Scan for the cell matching the given text and deliver its (x, y) coordinate at center. 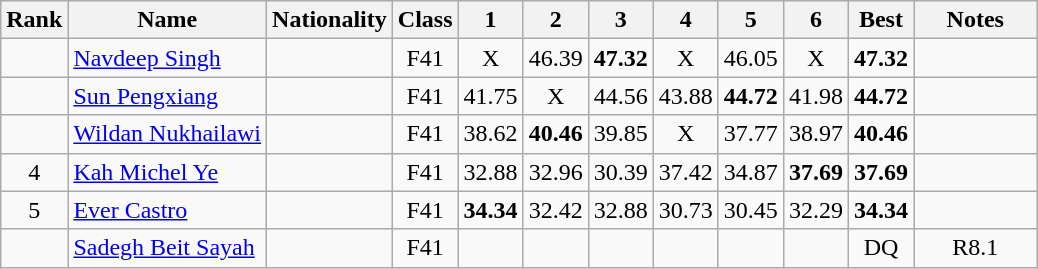
DQ (880, 248)
32.29 (816, 210)
41.98 (816, 96)
Rank (34, 20)
30.73 (686, 210)
41.75 (490, 96)
37.77 (750, 134)
46.39 (556, 58)
32.96 (556, 172)
46.05 (750, 58)
32.42 (556, 210)
Notes (976, 20)
39.85 (620, 134)
44.56 (620, 96)
30.39 (620, 172)
Wildan Nukhailawi (168, 134)
Sadegh Beit Sayah (168, 248)
Best (880, 20)
Navdeep Singh (168, 58)
34.87 (750, 172)
1 (490, 20)
2 (556, 20)
Ever Castro (168, 210)
3 (620, 20)
38.62 (490, 134)
Name (168, 20)
R8.1 (976, 248)
30.45 (750, 210)
38.97 (816, 134)
43.88 (686, 96)
Sun Pengxiang (168, 96)
6 (816, 20)
Kah Michel Ye (168, 172)
Nationality (330, 20)
37.42 (686, 172)
Class (425, 20)
